Return [x, y] of the center of cell containing provided text 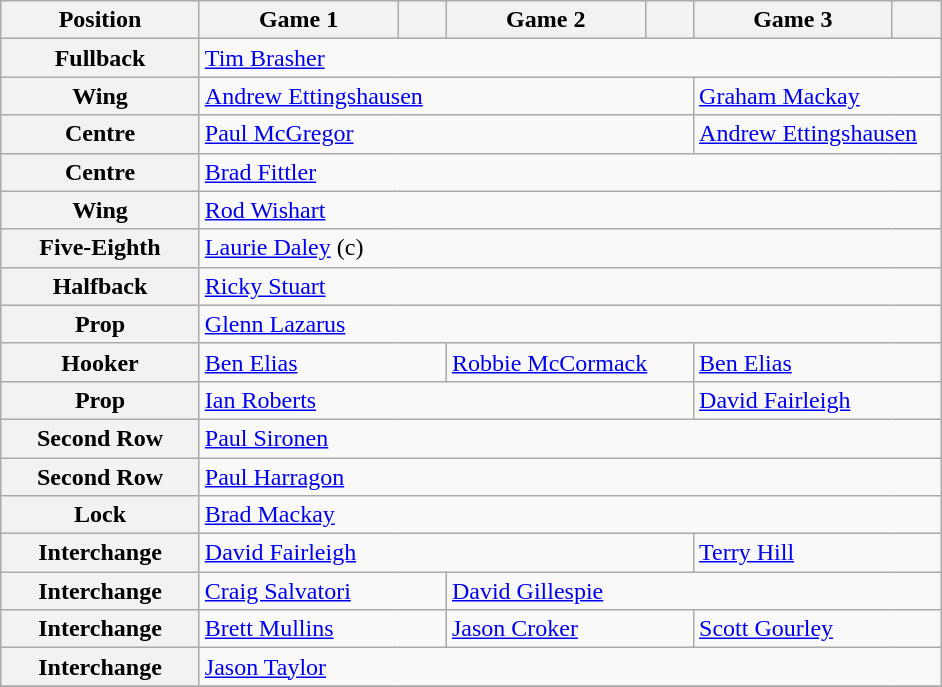
Five-Eighth [100, 248]
Paul Harragon [570, 477]
Jason Croker [570, 629]
Jason Taylor [570, 667]
Scott Gourley [818, 629]
Laurie Daley (c) [570, 248]
Tim Brasher [570, 58]
Lock [100, 515]
Position [100, 20]
Fullback [100, 58]
Robbie McCormack [570, 362]
Craig Salvatori [322, 591]
Graham Mackay [818, 96]
Game 1 [298, 20]
Ricky Stuart [570, 286]
David Gillespie [693, 591]
Rod Wishart [570, 210]
Brad Mackay [570, 515]
Game 2 [546, 20]
Terry Hill [818, 553]
Brad Fittler [570, 172]
Ian Roberts [446, 400]
Paul Sironen [570, 438]
Brett Mullins [322, 629]
Game 3 [794, 20]
Paul McGregor [446, 134]
Halfback [100, 286]
Glenn Lazarus [570, 324]
Hooker [100, 362]
